Capture the cell that displays the provided text and extract its (x, y) central coordinate. 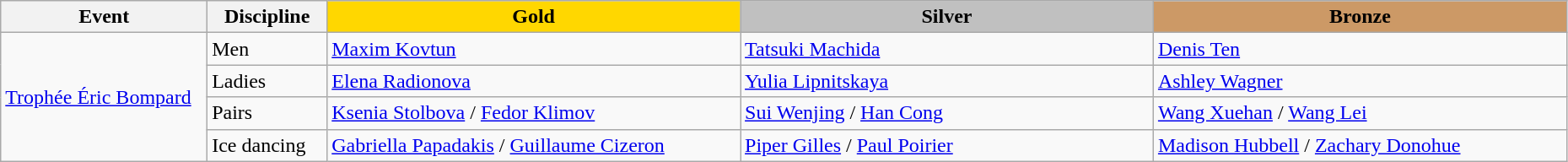
Bronze (1360, 17)
Silver (947, 17)
Madison Hubbell / Zachary Donohue (1360, 145)
Sui Wenjing / Han Cong (947, 113)
Gold (534, 17)
Gabriella Papadakis / Guillaume Cizeron (534, 145)
Piper Gilles / Paul Poirier (947, 145)
Tatsuki Machida (947, 49)
Ksenia Stolbova / Fedor Klimov (534, 113)
Denis Ten (1360, 49)
Wang Xuehan / Wang Lei (1360, 113)
Ladies (267, 81)
Discipline (267, 17)
Ashley Wagner (1360, 81)
Event (105, 17)
Men (267, 49)
Pairs (267, 113)
Elena Radionova (534, 81)
Maxim Kovtun (534, 49)
Yulia Lipnitskaya (947, 81)
Ice dancing (267, 145)
Trophée Éric Bompard (105, 97)
